Identify which cell holds the provided text, then report its [X, Y] central coordinate. 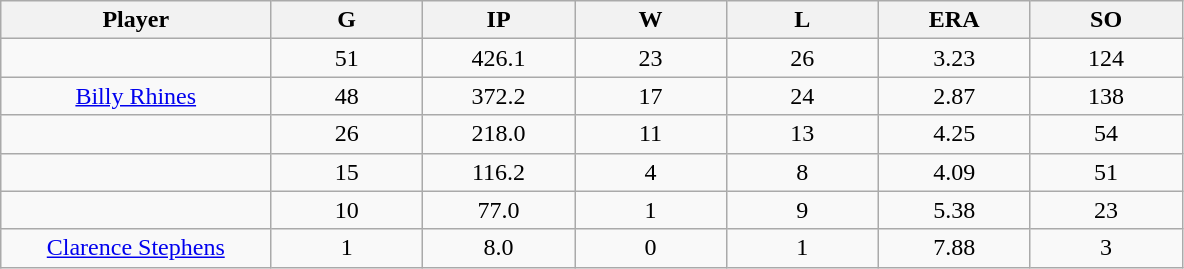
2.87 [954, 96]
Player [136, 20]
5.38 [954, 210]
372.2 [499, 96]
8.0 [499, 248]
77.0 [499, 210]
ERA [954, 20]
4 [650, 172]
138 [1106, 96]
Clarence Stephens [136, 248]
13 [802, 134]
124 [1106, 58]
11 [650, 134]
L [802, 20]
4.09 [954, 172]
3 [1106, 248]
SO [1106, 20]
48 [347, 96]
0 [650, 248]
15 [347, 172]
54 [1106, 134]
17 [650, 96]
426.1 [499, 58]
W [650, 20]
G [347, 20]
9 [802, 210]
116.2 [499, 172]
IP [499, 20]
7.88 [954, 248]
218.0 [499, 134]
3.23 [954, 58]
24 [802, 96]
10 [347, 210]
8 [802, 172]
Billy Rhines [136, 96]
4.25 [954, 134]
